Determine the [x, y] coordinate at the center of the cell enclosing the given text.  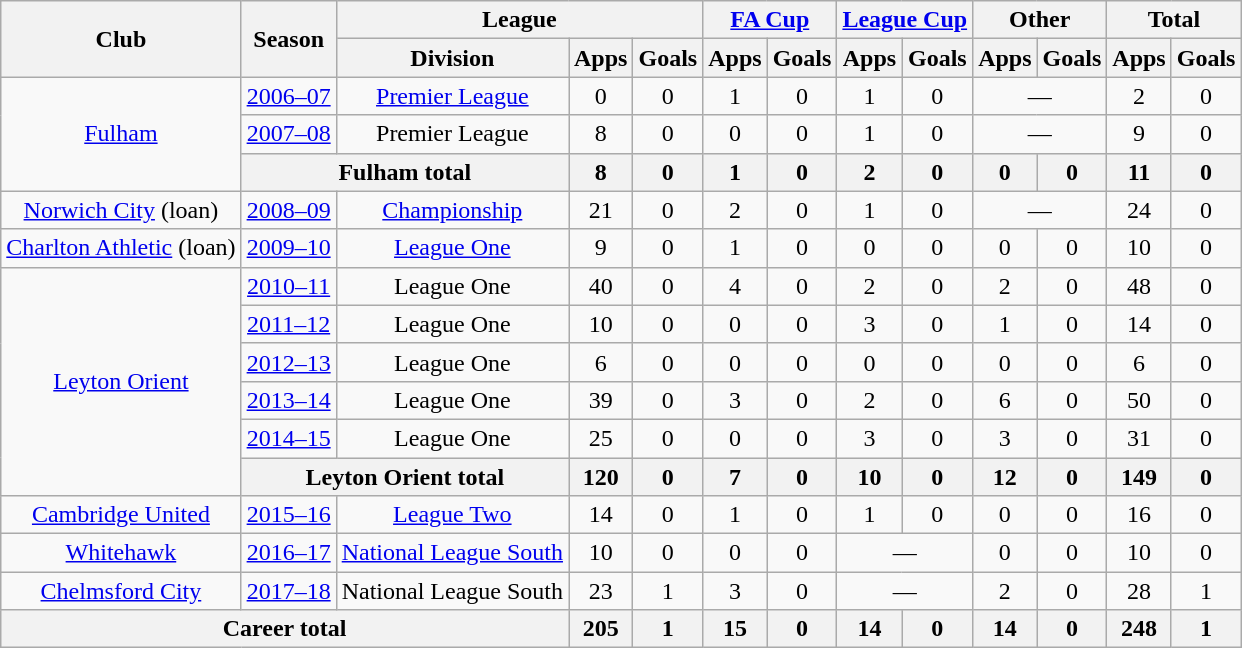
Season [288, 39]
16 [1139, 515]
12 [1005, 477]
28 [1139, 591]
248 [1139, 629]
15 [735, 629]
2008–09 [288, 210]
2015–16 [288, 515]
Charlton Athletic (loan) [121, 248]
Norwich City (loan) [121, 210]
2013–14 [288, 400]
2011–12 [288, 324]
21 [600, 210]
25 [600, 438]
2010–11 [288, 286]
Fulham total [404, 172]
2016–17 [288, 553]
24 [1139, 210]
4 [735, 286]
Club [121, 39]
League Cup [905, 20]
39 [600, 400]
2017–18 [288, 591]
31 [1139, 438]
Whitehawk [121, 553]
2007–08 [288, 134]
48 [1139, 286]
120 [600, 477]
Cambridge United [121, 515]
23 [600, 591]
2014–15 [288, 438]
Other [1040, 20]
Chelmsford City [121, 591]
League [520, 20]
Division [452, 58]
2006–07 [288, 96]
11 [1139, 172]
7 [735, 477]
Career total [285, 629]
205 [600, 629]
2009–10 [288, 248]
League Two [452, 515]
50 [1139, 400]
FA Cup [770, 20]
Championship [452, 210]
Leyton Orient [121, 381]
Fulham [121, 134]
40 [600, 286]
Leyton Orient total [404, 477]
149 [1139, 477]
2012–13 [288, 362]
Total [1174, 20]
